Search for the cell housing the specified text and yield its (X, Y) center coordinate. 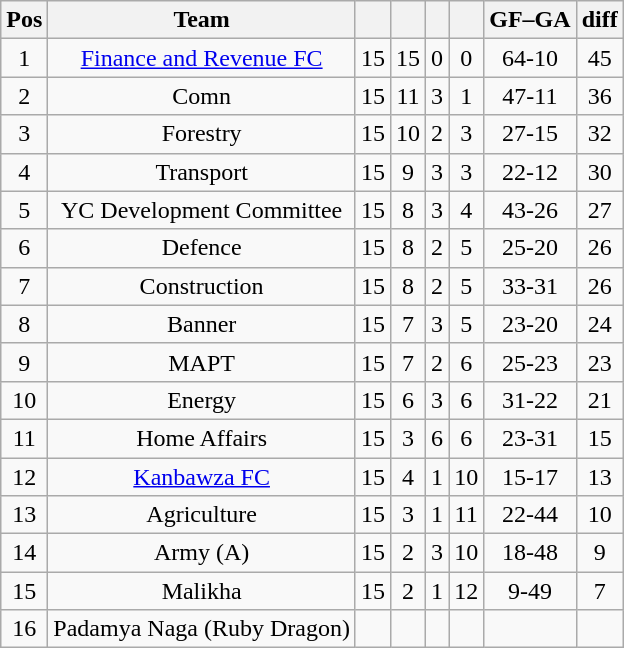
Defence (202, 248)
21 (600, 400)
Construction (202, 286)
Transport (202, 172)
Kanbawza FC (202, 477)
23-31 (530, 438)
30 (600, 172)
Padamya Naga (Ruby Dragon) (202, 629)
MAPT (202, 362)
23-20 (530, 324)
16 (24, 629)
Energy (202, 400)
Team (202, 20)
Forestry (202, 134)
22-44 (530, 515)
Malikha (202, 591)
64-10 (530, 58)
YC Development Committee (202, 210)
23 (600, 362)
18-48 (530, 553)
43-26 (530, 210)
GF–GA (530, 20)
diff (600, 20)
9-49 (530, 591)
Banner (202, 324)
15-17 (530, 477)
45 (600, 58)
Home Affairs (202, 438)
31-22 (530, 400)
47-11 (530, 96)
24 (600, 324)
32 (600, 134)
22-12 (530, 172)
Comn (202, 96)
Agriculture (202, 515)
25-20 (530, 248)
27 (600, 210)
Pos (24, 20)
27-15 (530, 134)
25-23 (530, 362)
33-31 (530, 286)
Army (A) (202, 553)
Finance and Revenue FC (202, 58)
36 (600, 96)
14 (24, 553)
